Determine the (X, Y) coordinate at the center of the cell enclosing the given text.  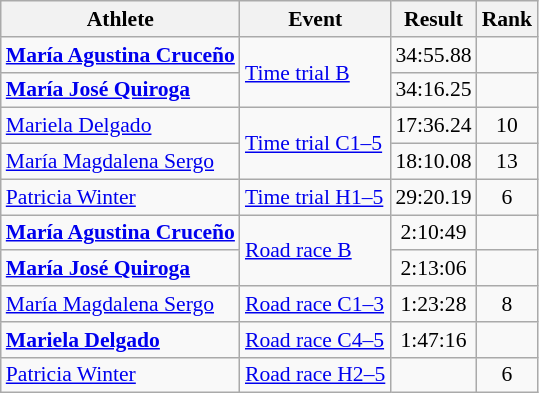
18:10.08 (433, 162)
13 (508, 162)
2:10:49 (433, 233)
Road race C4–5 (315, 340)
34:16.25 (433, 90)
Time trial C1–5 (315, 144)
Road race H2–5 (315, 375)
8 (508, 304)
17:36.24 (433, 126)
1:47:16 (433, 340)
Time trial B (315, 72)
Result (433, 19)
Athlete (120, 19)
Event (315, 19)
34:55.88 (433, 55)
2:13:06 (433, 269)
Road race B (315, 250)
29:20.19 (433, 197)
Time trial H1–5 (315, 197)
10 (508, 126)
Rank (508, 19)
Road race C1–3 (315, 304)
1:23:28 (433, 304)
